Extract the (X, Y) coordinate from the center of the cell holding the provided text.  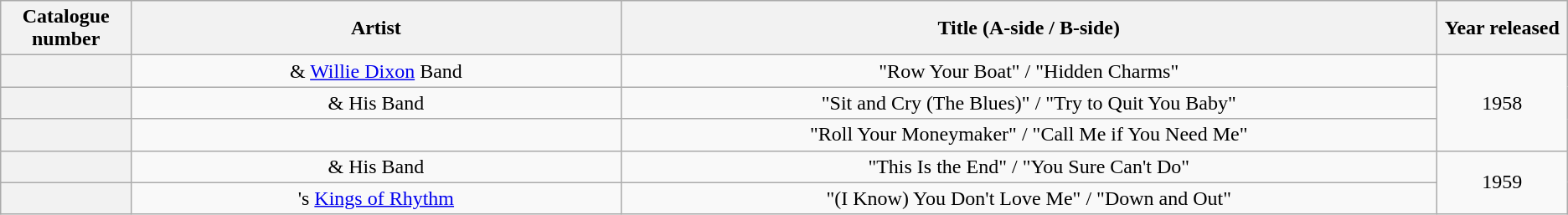
Catalogue number (66, 28)
's Kings of Rhythm (377, 198)
& Willie Dixon Band (377, 71)
1958 (1502, 103)
Artist (377, 28)
1959 (1502, 182)
Title (A-side / B-side) (1029, 28)
"Sit and Cry (The Blues)" / "Try to Quit You Baby" (1029, 103)
"Roll Your Moneymaker" / "Call Me if You Need Me" (1029, 135)
Year released (1502, 28)
"(I Know) You Don't Love Me" / "Down and Out" (1029, 198)
"Row Your Boat" / "Hidden Charms" (1029, 71)
"This Is the End" / "You Sure Can't Do" (1029, 166)
